Scan for the cell matching the given text and deliver its [X, Y] coordinate at center. 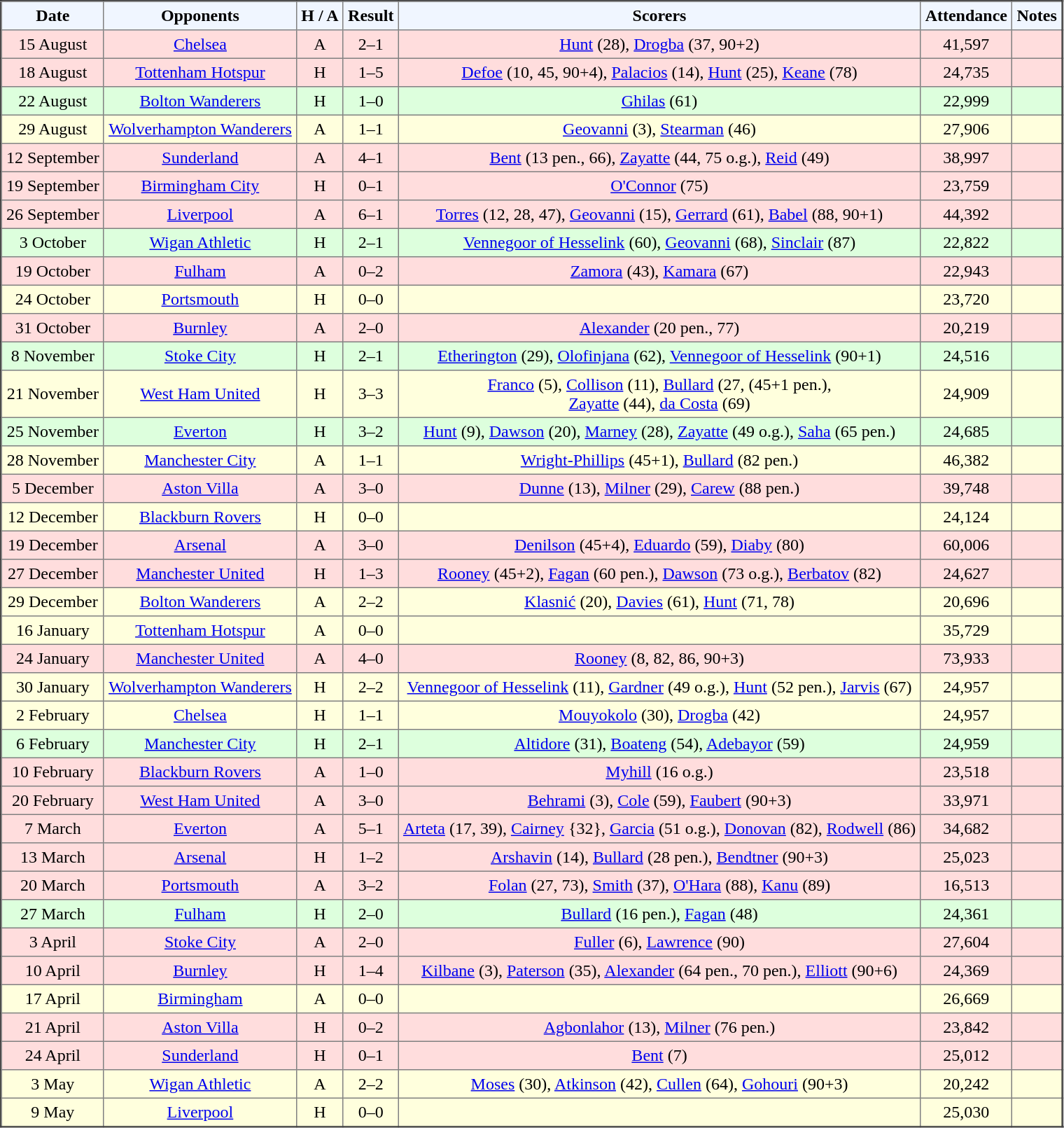
Bent (7) [659, 1055]
73,933 [966, 658]
Franco (5), Collison (11), Bullard (27, (45+1 pen.),Zayatte (44), da Costa (69) [659, 394]
20 February [53, 800]
24 April [53, 1055]
24,627 [966, 573]
24,685 [966, 431]
Fuller (6), Lawrence (90) [659, 942]
21 November [53, 394]
24,124 [966, 517]
Zamora (43), Kamara (67) [659, 271]
26 September [53, 214]
Torres (12, 28, 47), Geovanni (15), Gerrard (61), Babel (88, 90+1) [659, 214]
1–2 [371, 857]
3 April [53, 942]
22,943 [966, 271]
4–1 [371, 158]
24,959 [966, 744]
13 March [53, 857]
Arteta (17, 39), Cairney {32}, Garcia (51 o.g.), Donovan (82), Rodwell (86) [659, 828]
22,999 [966, 101]
20 March [53, 885]
27 March [53, 914]
Behrami (3), Cole (59), Faubert (90+3) [659, 800]
26,669 [966, 998]
24,909 [966, 394]
23,720 [966, 299]
15 August [53, 44]
Ghilas (61) [659, 101]
5–1 [371, 828]
Etherington (29), Olofinjana (62), Vennegoor of Hesselink (90+1) [659, 356]
Mouyokolo (30), Drogba (42) [659, 715]
25,030 [966, 1112]
3 October [53, 242]
17 April [53, 998]
24,369 [966, 970]
Geovanni (3), Stearman (46) [659, 129]
3–3 [371, 394]
Altidore (31), Boateng (54), Adebayor (59) [659, 744]
Hunt (9), Dawson (20), Marney (28), Zayatte (49 o.g.), Saha (65 pen.) [659, 431]
29 December [53, 601]
33,971 [966, 800]
25 November [53, 431]
23,759 [966, 186]
20,219 [966, 328]
Denilson (45+4), Eduardo (59), Diaby (80) [659, 545]
Birmingham [200, 998]
Scorers [659, 15]
9 May [53, 1112]
Hunt (28), Drogba (37, 90+2) [659, 44]
1–4 [371, 970]
25,012 [966, 1055]
34,682 [966, 828]
21 April [53, 1027]
Date [53, 15]
30 January [53, 687]
16 January [53, 630]
46,382 [966, 460]
Vennegoor of Hesselink (60), Geovanni (68), Sinclair (87) [659, 242]
19 September [53, 186]
25,023 [966, 857]
24 January [53, 658]
44,392 [966, 214]
Bent (13 pen., 66), Zayatte (44, 75 o.g.), Reid (49) [659, 158]
Defoe (10, 45, 90+4), Palacios (14), Hunt (25), Keane (78) [659, 72]
Result [371, 15]
8 November [53, 356]
Attendance [966, 15]
7 March [53, 828]
18 August [53, 72]
Myhill (16 o.g.) [659, 772]
23,842 [966, 1027]
12 December [53, 517]
Birmingham City [200, 186]
23,518 [966, 772]
35,729 [966, 630]
Bullard (16 pen.), Fagan (48) [659, 914]
24,361 [966, 914]
5 December [53, 488]
41,597 [966, 44]
29 August [53, 129]
20,242 [966, 1084]
Rooney (45+2), Fagan (60 pen.), Dawson (73 o.g.), Berbatov (82) [659, 573]
4–0 [371, 658]
22,822 [966, 242]
6 February [53, 744]
19 October [53, 271]
6–1 [371, 214]
Folan (27, 73), Smith (37), O'Hara (88), Kanu (89) [659, 885]
22 August [53, 101]
24 October [53, 299]
12 September [53, 158]
Rooney (8, 82, 86, 90+3) [659, 658]
20,696 [966, 601]
16,513 [966, 885]
O'Connor (75) [659, 186]
39,748 [966, 488]
10 April [53, 970]
31 October [53, 328]
Kilbane (3), Paterson (35), Alexander (64 pen., 70 pen.), Elliott (90+6) [659, 970]
19 December [53, 545]
1–3 [371, 573]
Vennegoor of Hesselink (11), Gardner (49 o.g.), Hunt (52 pen.), Jarvis (67) [659, 687]
Agbonlahor (13), Milner (76 pen.) [659, 1027]
Dunne (13), Milner (29), Carew (88 pen.) [659, 488]
Alexander (20 pen., 77) [659, 328]
38,997 [966, 158]
2 February [53, 715]
Klasnić (20), Davies (61), Hunt (71, 78) [659, 601]
10 February [53, 772]
H / A [319, 15]
27,604 [966, 942]
Wright-Phillips (45+1), Bullard (82 pen.) [659, 460]
24,735 [966, 72]
3 May [53, 1084]
Opponents [200, 15]
1–5 [371, 72]
28 November [53, 460]
Notes [1037, 15]
Moses (30), Atkinson (42), Cullen (64), Gohouri (90+3) [659, 1084]
60,006 [966, 545]
24,516 [966, 356]
27,906 [966, 129]
Arshavin (14), Bullard (28 pen.), Bendtner (90+3) [659, 857]
27 December [53, 573]
